Scan for the cell matching the given text and deliver its [x, y] coordinate at center. 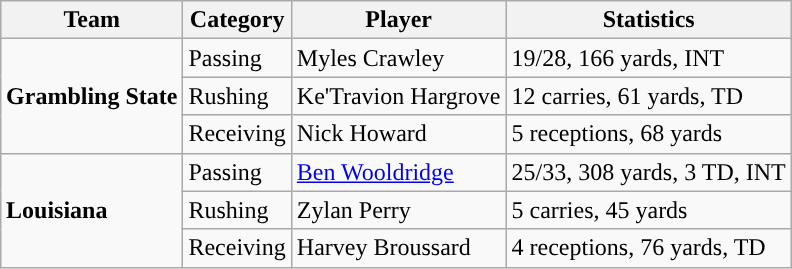
Player [398, 20]
Zylan Perry [398, 210]
Ke'Travion Hargrove [398, 96]
19/28, 166 yards, INT [648, 58]
Grambling State [92, 96]
25/33, 308 yards, 3 TD, INT [648, 172]
4 receptions, 76 yards, TD [648, 248]
Category [237, 20]
Ben Wooldridge [398, 172]
12 carries, 61 yards, TD [648, 96]
Harvey Broussard [398, 248]
5 carries, 45 yards [648, 210]
Louisiana [92, 210]
Nick Howard [398, 134]
5 receptions, 68 yards [648, 134]
Myles Crawley [398, 58]
Team [92, 20]
Statistics [648, 20]
